Pinpoint the cell where the given text exists, returning its (X, Y) midpoint coordinate. 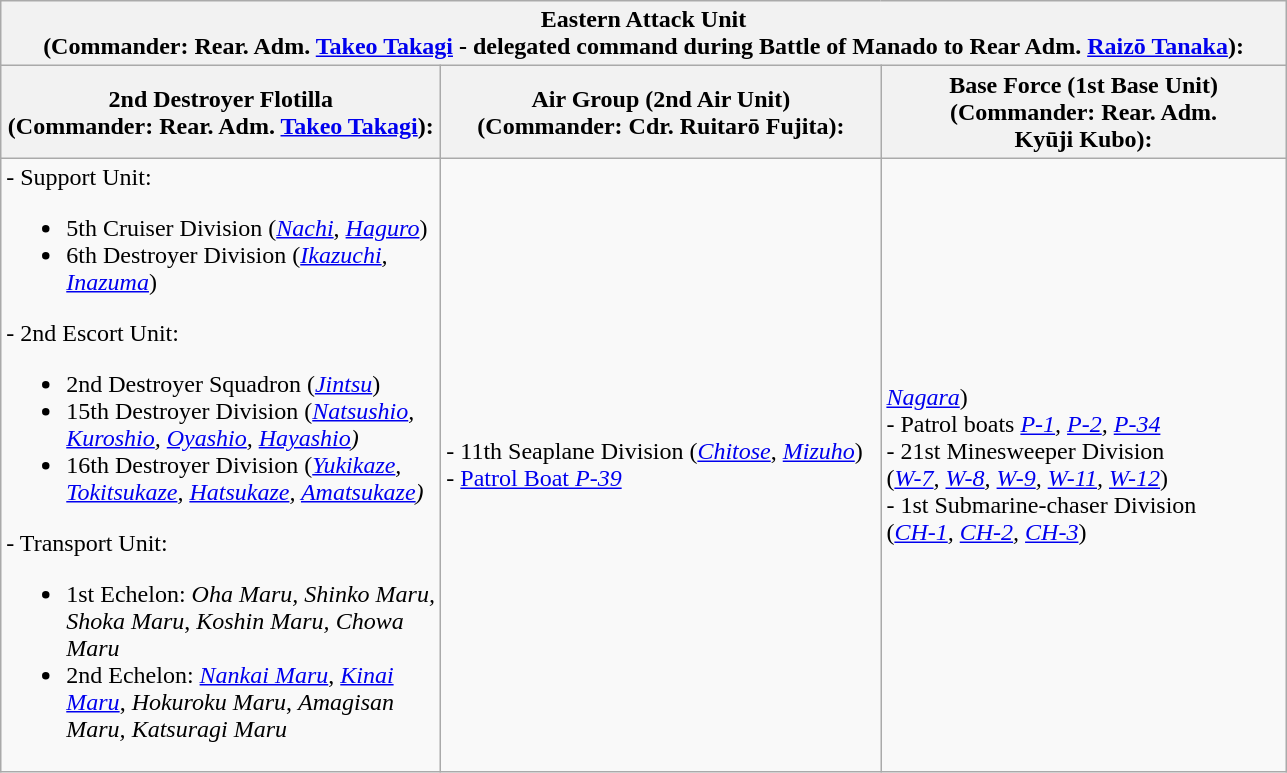
Air Group (2nd Air Unit)(Commander: Cdr. Ruitarō Fujita): (661, 112)
Nagara)- Patrol boats P-1, P-2, P-34- 21st Minesweeper Division(W-7, W-8, W-9, W-11, W-12)- 1st Submarine-chaser Division(CH-1, CH-2, CH-3) (1084, 465)
Base Force (1st Base Unit)(Commander: Rear. Adm.Kyūji Kubo): (1084, 112)
- 11th Seaplane Division (Chitose, Mizuho)- Patrol Boat P-39 (661, 465)
2nd Destroyer Flotilla(Commander: Rear. Adm. Takeo Takagi): (221, 112)
Eastern Attack Unit(Commander: Rear. Adm. Takeo Takagi - delegated command during Battle of Manado to Rear Adm. Raizō Tanaka): (644, 34)
